Capture the cell that displays the provided text and extract its [X, Y] central coordinate. 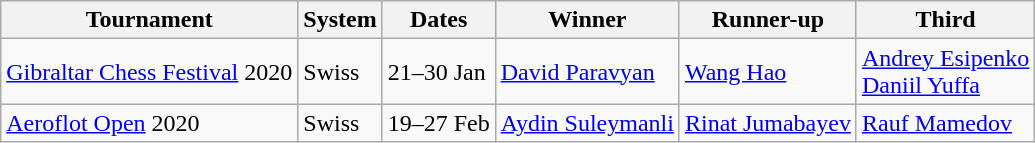
System [340, 20]
Aeroflot Open 2020 [150, 123]
Rinat Jumabayev [768, 123]
21–30 Jan [438, 72]
Winner [587, 20]
Rauf Mamedov [945, 123]
Runner-up [768, 20]
David Paravyan [587, 72]
Dates [438, 20]
Third [945, 20]
Andrey Esipenko Daniil Yuffa [945, 72]
Wang Hao [768, 72]
Gibraltar Chess Festival 2020 [150, 72]
Tournament [150, 20]
19–27 Feb [438, 123]
Aydin Suleymanli [587, 123]
